Scan for the cell matching the given text and deliver its [x, y] coordinate at center. 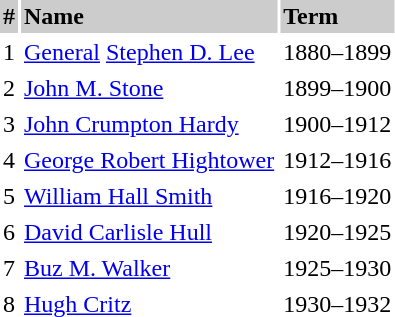
William Hall Smith [149, 196]
6 [9, 232]
General Stephen D. Lee [149, 52]
1 [9, 52]
1900–1912 [337, 124]
1916–1920 [337, 196]
1912–1916 [337, 160]
John Crumpton Hardy [149, 124]
Buz M. Walker [149, 268]
George Robert Hightower [149, 160]
3 [9, 124]
# [9, 16]
5 [9, 196]
2 [9, 88]
David Carlisle Hull [149, 232]
1880–1899 [337, 52]
7 [9, 268]
Term [337, 16]
John M. Stone [149, 88]
1899–1900 [337, 88]
1920–1925 [337, 232]
1925–1930 [337, 268]
Name [149, 16]
4 [9, 160]
